Search for the cell housing the specified text and yield its [X, Y] center coordinate. 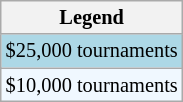
Legend [92, 17]
$10,000 tournaments [92, 85]
$25,000 tournaments [92, 51]
